Detect which cell encompasses the target text, then output its [x, y] center coordinate. 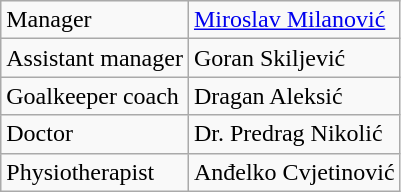
Doctor [95, 134]
Manager [95, 20]
Goalkeeper coach [95, 96]
Physiotherapist [95, 172]
Dr. Predrag Nikolić [294, 134]
Goran Skiljević [294, 58]
Miroslav Milanović [294, 20]
Anđelko Cvjetinović [294, 172]
Assistant manager [95, 58]
Dragan Aleksić [294, 96]
